Detect which cell encompasses the target text, then output its (x, y) center coordinate. 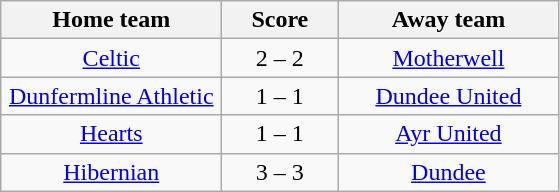
Ayr United (448, 134)
Motherwell (448, 58)
Away team (448, 20)
Celtic (112, 58)
3 – 3 (280, 172)
Dunfermline Athletic (112, 96)
Dundee (448, 172)
Dundee United (448, 96)
2 – 2 (280, 58)
Hearts (112, 134)
Home team (112, 20)
Hibernian (112, 172)
Score (280, 20)
